Extract the (X, Y) coordinate from the center of the cell holding the provided text.  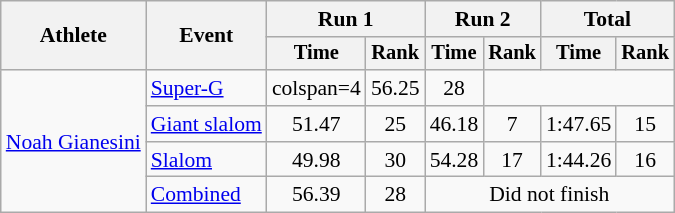
1:44.26 (578, 160)
56.39 (316, 195)
Run 2 (483, 19)
Super-G (206, 88)
16 (645, 160)
colspan=4 (316, 88)
7 (512, 124)
25 (396, 124)
56.25 (396, 88)
Noah Gianesini (74, 141)
Giant slalom (206, 124)
51.47 (316, 124)
1:47.65 (578, 124)
Event (206, 36)
17 (512, 160)
Combined (206, 195)
Slalom (206, 160)
30 (396, 160)
Athlete (74, 36)
Total (608, 19)
54.28 (454, 160)
15 (645, 124)
Run 1 (346, 19)
49.98 (316, 160)
46.18 (454, 124)
Did not finish (550, 195)
